Locate the cell with the specified text and output its (X, Y) center coordinate. 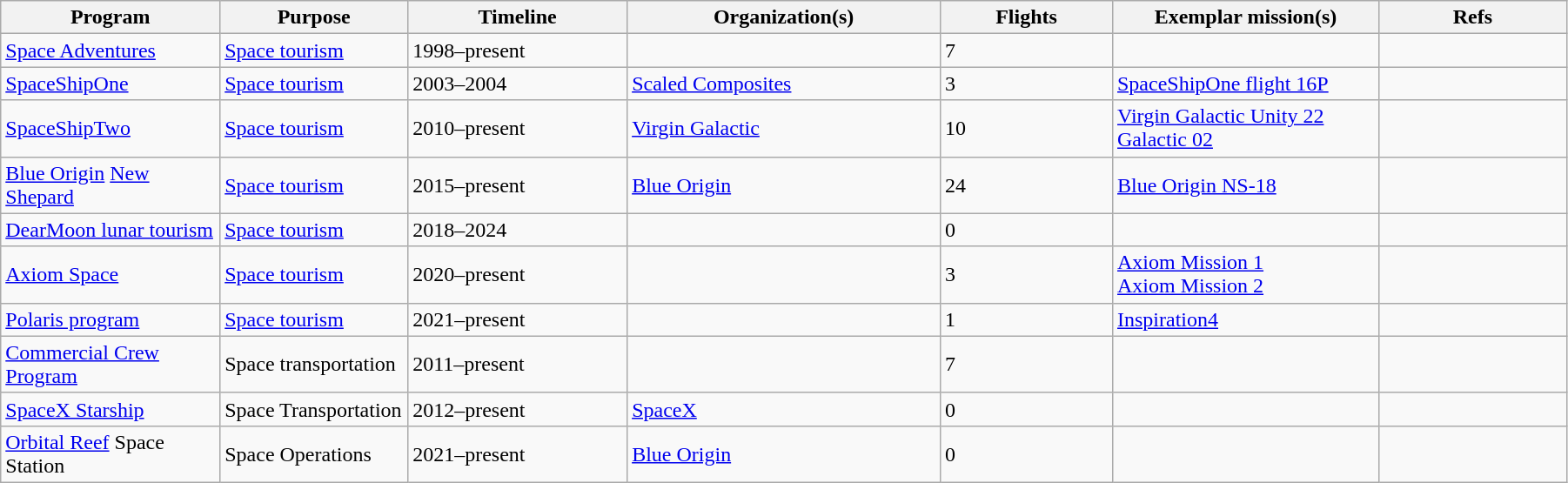
SpaceShipOne flight 16P (1245, 84)
Space Adventures (111, 50)
Commercial Crew Program (111, 364)
2020–present (518, 275)
DearMoon lunar tourism (111, 230)
2018–2024 (518, 230)
Axiom Space (111, 275)
Purpose (314, 17)
Timeline (518, 17)
Blue Origin New Shepard (111, 184)
1 (1027, 319)
Space transportation (314, 364)
24 (1027, 184)
SpaceShipTwo (111, 129)
Space Transportation (314, 409)
Orbital Reef Space Station (111, 454)
Exemplar mission(s) (1245, 17)
Refs (1472, 17)
Inspiration4 (1245, 319)
Program (111, 17)
Blue Origin NS-18 (1245, 184)
SpaceShipOne (111, 84)
Space Operations (314, 454)
Polaris program (111, 319)
2010–present (518, 129)
2011–present (518, 364)
Scaled Composites (784, 84)
Virgin Galactic (784, 129)
Flights (1027, 17)
SpaceX (784, 409)
1998–present (518, 50)
Organization(s) (784, 17)
Virgin Galactic Unity 22Galactic 02 (1245, 129)
2012–present (518, 409)
2003–2004 (518, 84)
2015–present (518, 184)
SpaceX Starship (111, 409)
10 (1027, 129)
Axiom Mission 1Axiom Mission 2 (1245, 275)
